Return the [X, Y] coordinate for the center point of the cell that contains the specified text.  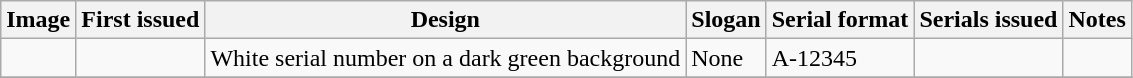
None [726, 58]
A-12345 [840, 58]
Serial format [840, 20]
Image [38, 20]
White serial number on a dark green background [446, 58]
Design [446, 20]
Serials issued [988, 20]
Slogan [726, 20]
Notes [1097, 20]
First issued [140, 20]
